Provide the (x, y) coordinate of the cell's center where the given text is located.  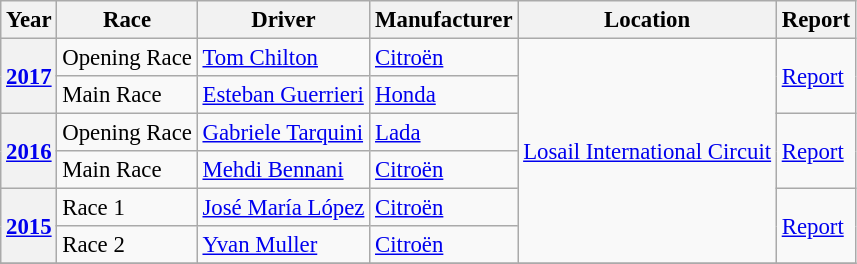
Location (648, 20)
2017 (29, 76)
Manufacturer (444, 20)
Driver (284, 20)
Tom Chilton (284, 58)
Lada (444, 133)
Esteban Guerrieri (284, 95)
2015 (29, 226)
Mehdi Bennani (284, 170)
Yvan Muller (284, 245)
Year (29, 20)
Race (127, 20)
José María López (284, 208)
Race 1 (127, 208)
Race 2 (127, 245)
Honda (444, 95)
Gabriele Tarquini (284, 133)
2016 (29, 152)
